Detect which cell encompasses the target text, then output its [X, Y] center coordinate. 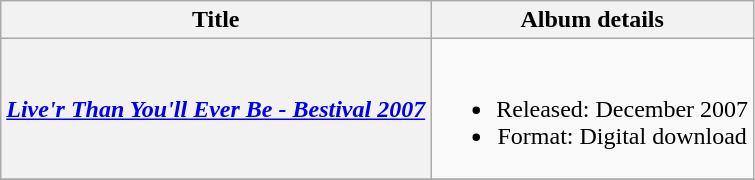
Album details [592, 20]
Released: December 2007Format: Digital download [592, 109]
Title [216, 20]
Live'r Than You'll Ever Be - Bestival 2007 [216, 109]
